Find where the given text appears and provide that cell's center as (x, y) coordinate. 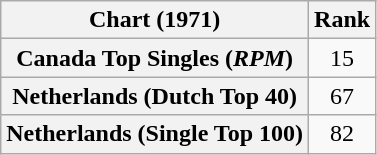
Netherlands (Dutch Top 40) (155, 96)
82 (342, 134)
Netherlands (Single Top 100) (155, 134)
15 (342, 58)
Rank (342, 20)
67 (342, 96)
Canada Top Singles (RPM) (155, 58)
Chart (1971) (155, 20)
